From the cell containing the given text, extract its center point as (x, y) coordinate. 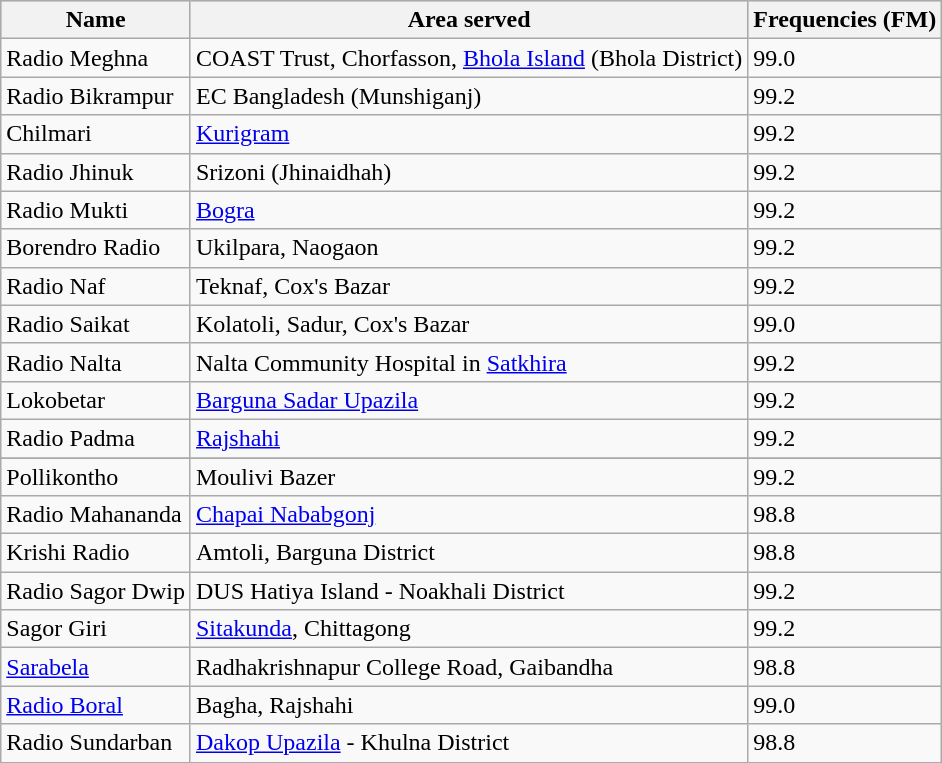
Radio Mukti (96, 210)
Barguna Sadar Upazila (468, 400)
Bogra (468, 210)
Kolatoli, Sadur, Cox's Bazar (468, 324)
Sitakunda, Chittagong (468, 629)
Dakop Upazila - Khulna District (468, 743)
Name (96, 20)
Borendro Radio (96, 248)
Ukilpara, Naogaon (468, 248)
Teknaf, Cox's Bazar (468, 286)
COAST Trust, Chorfasson, Bhola Island (Bhola District) (468, 58)
Radio Naf (96, 286)
Radio Jhinuk (96, 172)
Radio Saikat (96, 324)
Lokobetar (96, 400)
Bagha, Rajshahi (468, 705)
EC Bangladesh (Munshiganj) (468, 96)
Radio Mahananda (96, 515)
Radio Boral (96, 705)
Moulivi Bazer (468, 477)
Sagor Giri (96, 629)
Radio Meghna (96, 58)
Chilmari (96, 134)
Kurigram (468, 134)
Radio Bikrampur (96, 96)
Radio Nalta (96, 362)
Frequencies (FM) (845, 20)
Radio Padma (96, 438)
Radio Sagor Dwip (96, 591)
Nalta Community Hospital in Satkhira (468, 362)
Radio Sundarban (96, 743)
Rajshahi (468, 438)
Krishi Radio (96, 553)
Amtoli, Barguna District (468, 553)
Pollikontho (96, 477)
Area served (468, 20)
Srizoni (Jhinaidhah) (468, 172)
DUS Hatiya Island - Noakhali District (468, 591)
Radhakrishnapur College Road, Gaibandha (468, 667)
Sarabela (96, 667)
Chapai Nababgonj (468, 515)
